Find where the given text appears and provide that cell's center as [X, Y] coordinate. 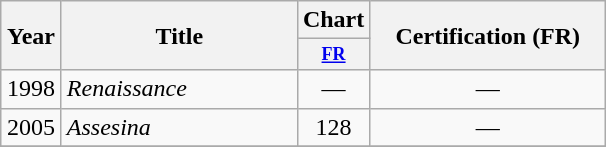
Certification (FR) [488, 36]
Year [32, 36]
Title [179, 36]
128 [333, 127]
FR [333, 54]
2005 [32, 127]
1998 [32, 89]
Assesina [179, 127]
Renaissance [179, 89]
Chart [333, 20]
